Return the [x, y] coordinate for the center point of the cell that contains the specified text.  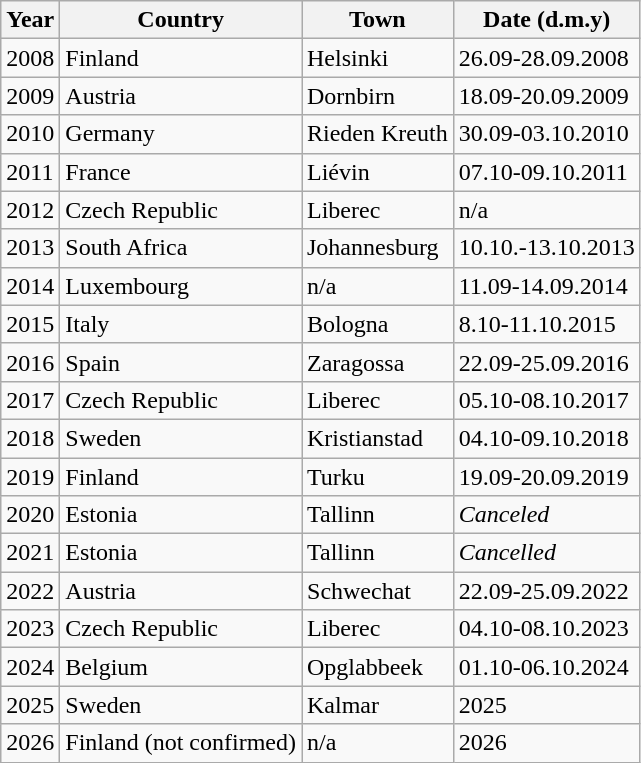
France [181, 172]
2024 [30, 667]
Bologna [378, 324]
2019 [30, 477]
Liévin [378, 172]
2010 [30, 134]
2012 [30, 210]
Town [378, 20]
Helsinki [378, 58]
2020 [30, 515]
2023 [30, 629]
18.09-20.09.2009 [546, 96]
04.10-08.10.2023 [546, 629]
Belgium [181, 667]
Kalmar [378, 705]
Zaragossa [378, 362]
2017 [30, 400]
2018 [30, 438]
30.09-03.10.2010 [546, 134]
26.09-28.09.2008 [546, 58]
2016 [30, 362]
2014 [30, 286]
05.10-08.10.2017 [546, 400]
Rieden Kreuth [378, 134]
2022 [30, 591]
Luxembourg [181, 286]
2021 [30, 553]
Germany [181, 134]
Schwechat [378, 591]
Turku [378, 477]
Spain [181, 362]
Canceled [546, 515]
Date (d.m.y) [546, 20]
2013 [30, 248]
8.10-11.10.2015 [546, 324]
Country [181, 20]
04.10-09.10.2018 [546, 438]
11.09-14.09.2014 [546, 286]
07.10-09.10.2011 [546, 172]
Dornbirn [378, 96]
19.09-20.09.2019 [546, 477]
Year [30, 20]
10.10.-13.10.2013 [546, 248]
Finland (not confirmed) [181, 743]
2015 [30, 324]
Italy [181, 324]
2011 [30, 172]
22.09-25.09.2022 [546, 591]
2009 [30, 96]
Johannesburg [378, 248]
South Africa [181, 248]
22.09-25.09.2016 [546, 362]
Kristianstad [378, 438]
01.10-06.10.2024 [546, 667]
Opglabbeek [378, 667]
2008 [30, 58]
Cancelled [546, 553]
